Find where the given text appears and provide that cell's center as (x, y) coordinate. 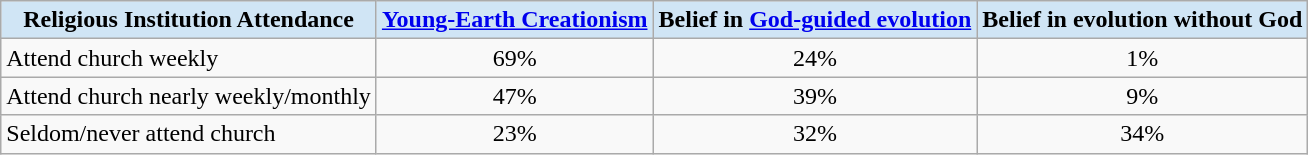
39% (815, 96)
1% (1142, 58)
24% (815, 58)
Belief in evolution without God (1142, 20)
Religious Institution Attendance (189, 20)
34% (1142, 134)
32% (815, 134)
Seldom/never attend church (189, 134)
23% (514, 134)
Attend church weekly (189, 58)
9% (1142, 96)
47% (514, 96)
Belief in God-guided evolution (815, 20)
69% (514, 58)
Young-Earth Creationism (514, 20)
Attend church nearly weekly/monthly (189, 96)
